Find where the given text appears and provide that cell's center as [x, y] coordinate. 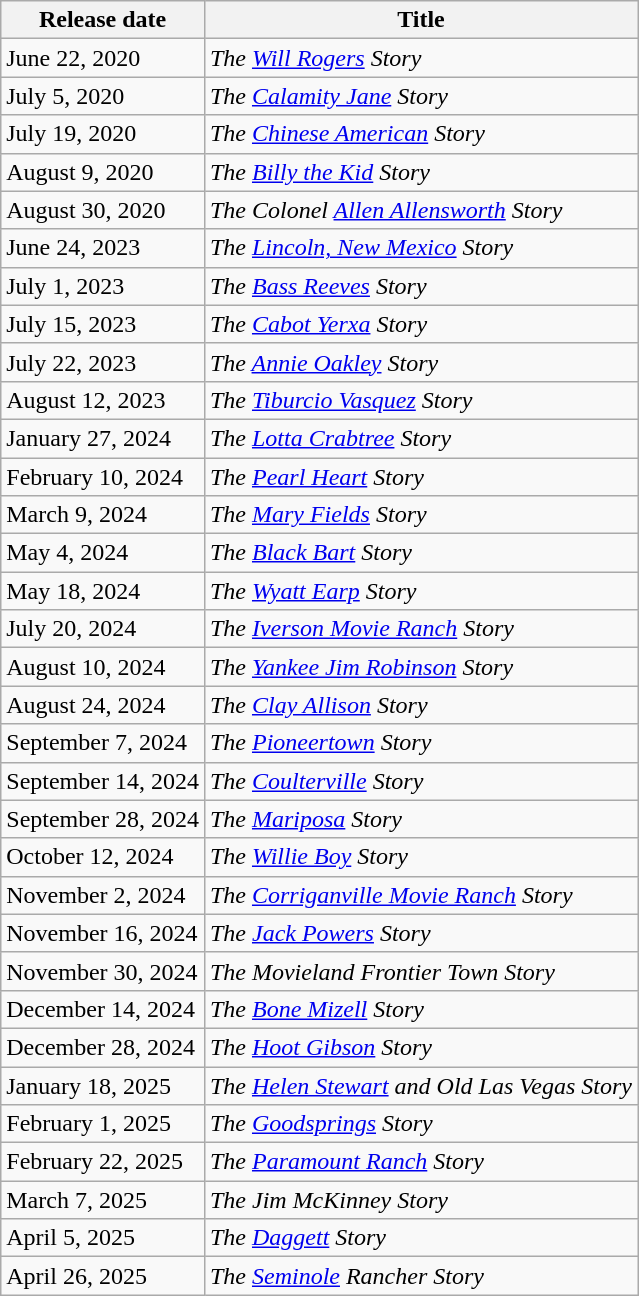
The Yankee Jim Robinson Story [420, 667]
May 18, 2024 [103, 591]
The Billy the Kid Story [420, 172]
August 9, 2020 [103, 172]
The Jack Powers Story [420, 933]
The Daggett Story [420, 1238]
The Annie Oakley Story [420, 362]
The Goodsprings Story [420, 1124]
August 12, 2023 [103, 400]
April 5, 2025 [103, 1238]
February 1, 2025 [103, 1124]
February 22, 2025 [103, 1162]
The Wyatt Earp Story [420, 591]
September 14, 2024 [103, 781]
The Willie Boy Story [420, 857]
Title [420, 20]
The Mary Fields Story [420, 515]
The Movieland Frontier Town Story [420, 971]
The Paramount Ranch Story [420, 1162]
November 16, 2024 [103, 933]
The Lincoln, New Mexico Story [420, 248]
July 20, 2024 [103, 629]
The Helen Stewart and Old Las Vegas Story [420, 1085]
September 28, 2024 [103, 819]
The Calamity Jane Story [420, 96]
The Colonel Allen Allensworth Story [420, 210]
The Pioneertown Story [420, 743]
June 22, 2020 [103, 58]
May 4, 2024 [103, 553]
The Chinese American Story [420, 134]
The Pearl Heart Story [420, 477]
November 30, 2024 [103, 971]
January 27, 2024 [103, 438]
The Will Rogers Story [420, 58]
The Coulterville Story [420, 781]
April 26, 2025 [103, 1276]
The Iverson Movie Ranch Story [420, 629]
December 28, 2024 [103, 1047]
The Hoot Gibson Story [420, 1047]
October 12, 2024 [103, 857]
The Lotta Crabtree Story [420, 438]
The Bone Mizell Story [420, 1009]
August 24, 2024 [103, 705]
The Corriganville Movie Ranch Story [420, 895]
December 14, 2024 [103, 1009]
The Bass Reeves Story [420, 286]
August 30, 2020 [103, 210]
January 18, 2025 [103, 1085]
November 2, 2024 [103, 895]
Release date [103, 20]
The Black Bart Story [420, 553]
The Jim McKinney Story [420, 1200]
The Mariposa Story [420, 819]
July 1, 2023 [103, 286]
July 5, 2020 [103, 96]
August 10, 2024 [103, 667]
June 24, 2023 [103, 248]
September 7, 2024 [103, 743]
July 22, 2023 [103, 362]
July 15, 2023 [103, 324]
July 19, 2020 [103, 134]
March 9, 2024 [103, 515]
The Cabot Yerxa Story [420, 324]
The Clay Allison Story [420, 705]
March 7, 2025 [103, 1200]
February 10, 2024 [103, 477]
The Seminole Rancher Story [420, 1276]
The Tiburcio Vasquez Story [420, 400]
